Return [x, y] of the center of cell containing provided text 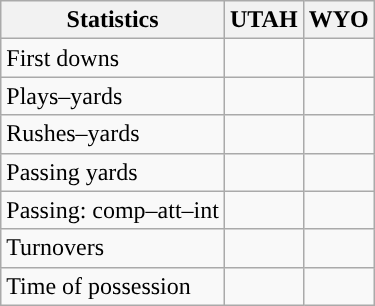
UTAH [264, 20]
First downs [113, 58]
Time of possession [113, 286]
WYO [338, 20]
Passing yards [113, 172]
Statistics [113, 20]
Passing: comp–att–int [113, 210]
Plays–yards [113, 96]
Rushes–yards [113, 134]
Turnovers [113, 248]
